Search for the cell housing the specified text and yield its (X, Y) center coordinate. 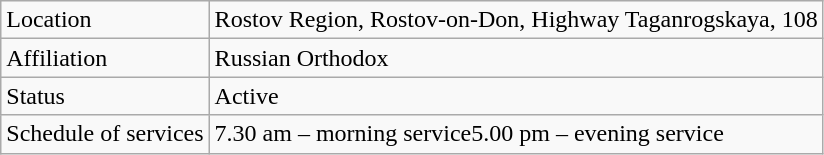
Rostov Region, Rostov-on-Don, Highway Taganrogskaya, 108 (516, 20)
Russian Orthodox (516, 58)
Affiliation (105, 58)
Schedule of services (105, 134)
7.30 am – morning service5.00 pm – evening service (516, 134)
Status (105, 96)
Location (105, 20)
Active (516, 96)
